Return the (X, Y) coordinate for the center point of the cell that contains the specified text.  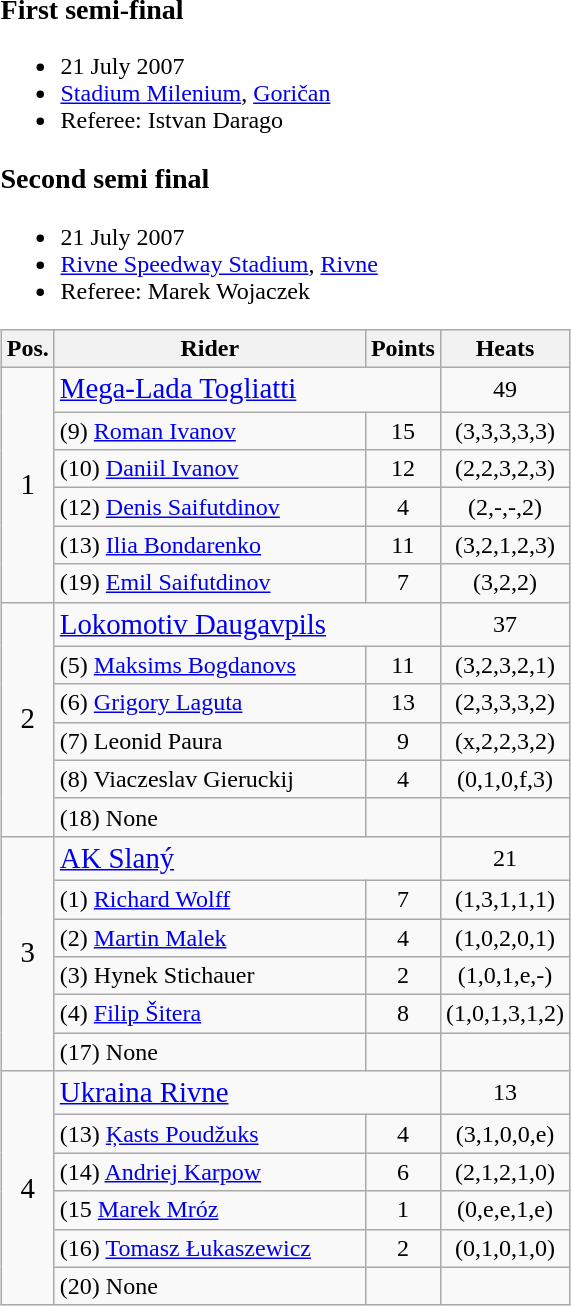
37 (504, 624)
(3,2,2) (504, 583)
Heats (504, 349)
(6) Grigory Laguta (210, 703)
(14) Andriej Karpow (210, 1172)
(2,3,3,3,2) (504, 703)
(20) None (210, 1286)
Points (402, 349)
(8) Viaczeslav Gieruckij (210, 779)
(3,3,3,3,3) (504, 431)
(19) Emil Saifutdinov (210, 583)
(18) None (210, 817)
(x,2,2,3,2) (504, 741)
Pos. (28, 349)
(13) Ķasts Poudžuks (210, 1134)
(1,3,1,1,1) (504, 899)
21 (504, 858)
(2) Martin Malek (210, 937)
3 (28, 953)
6 (402, 1172)
(3,1,0,0,e) (504, 1134)
12 (402, 469)
(7) Leonid Paura (210, 741)
(16) Tomasz Łukaszewicz (210, 1248)
(3,2,1,2,3) (504, 545)
(3) Hynek Stichauer (210, 976)
(1) Richard Wolff (210, 899)
(2,-,-,2) (504, 507)
49 (504, 390)
Rider (210, 349)
(0,1,0,1,0) (504, 1248)
Ukraina Rivne (247, 1093)
(1,0,2,0,1) (504, 937)
8 (402, 1014)
(3,2,3,2,1) (504, 665)
(5) Maksims Bogdanovs (210, 665)
Lokomotiv Daugavpils (247, 624)
(0,1,0,f,3) (504, 779)
AK Slaný (247, 858)
(15 Marek Mróz (210, 1210)
Mega-Lada Togliatti (247, 390)
(9) Roman Ivanov (210, 431)
(10) Daniil Ivanov (210, 469)
(0,e,e,1,e) (504, 1210)
(2,2,3,2,3) (504, 469)
9 (402, 741)
15 (402, 431)
(13) Ilia Bondarenko (210, 545)
(12) Denis Saifutdinov (210, 507)
(17) None (210, 1052)
(1,0,1,3,1,2) (504, 1014)
(4) Filip Šitera (210, 1014)
(1,0,1,e,-) (504, 976)
(2,1,2,1,0) (504, 1172)
